Return (x, y) of the center of cell containing provided text 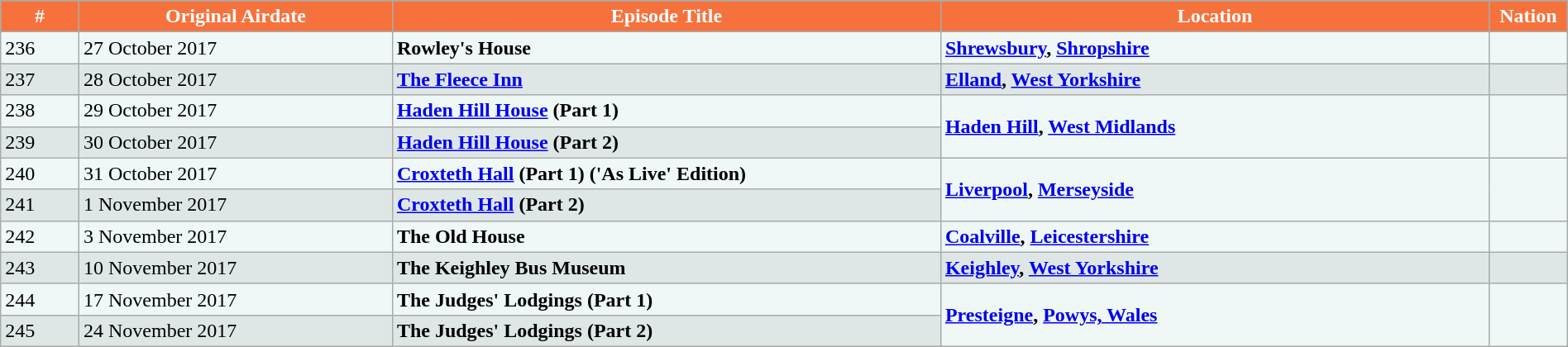
The Keighley Bus Museum (667, 268)
Coalville, Leicestershire (1214, 236)
The Fleece Inn (667, 79)
29 October 2017 (235, 111)
Croxteth Hall (Part 2) (667, 205)
31 October 2017 (235, 173)
# (40, 17)
Liverpool, Merseyside (1214, 189)
27 October 2017 (235, 48)
Episode Title (667, 17)
245 (40, 330)
240 (40, 173)
Presteigne, Powys, Wales (1214, 315)
Shrewsbury, Shropshire (1214, 48)
Haden Hill House (Part 2) (667, 142)
237 (40, 79)
3 November 2017 (235, 236)
Keighley, West Yorkshire (1214, 268)
Elland, West Yorkshire (1214, 79)
243 (40, 268)
239 (40, 142)
236 (40, 48)
1 November 2017 (235, 205)
Location (1214, 17)
Nation (1528, 17)
17 November 2017 (235, 299)
244 (40, 299)
Haden Hill, West Midlands (1214, 126)
The Old House (667, 236)
28 October 2017 (235, 79)
The Judges' Lodgings (Part 2) (667, 330)
Rowley's House (667, 48)
24 November 2017 (235, 330)
Original Airdate (235, 17)
242 (40, 236)
30 October 2017 (235, 142)
Haden Hill House (Part 1) (667, 111)
Croxteth Hall (Part 1) ('As Live' Edition) (667, 173)
The Judges' Lodgings (Part 1) (667, 299)
241 (40, 205)
238 (40, 111)
10 November 2017 (235, 268)
